Identify which cell holds the provided text, then report its (x, y) central coordinate. 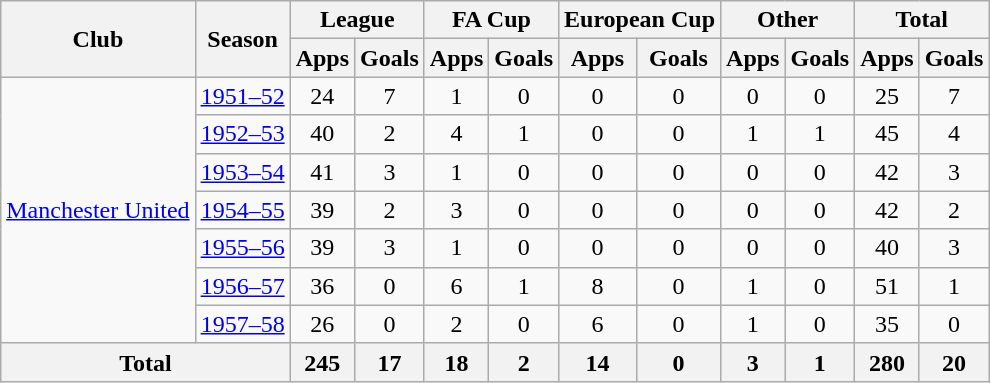
1957–58 (242, 324)
1955–56 (242, 248)
45 (887, 134)
Club (98, 39)
European Cup (640, 20)
280 (887, 362)
51 (887, 286)
1954–55 (242, 210)
Manchester United (98, 210)
8 (598, 286)
41 (322, 172)
14 (598, 362)
36 (322, 286)
245 (322, 362)
1953–54 (242, 172)
25 (887, 96)
24 (322, 96)
Other (788, 20)
20 (954, 362)
1951–52 (242, 96)
35 (887, 324)
1952–53 (242, 134)
Season (242, 39)
FA Cup (491, 20)
1956–57 (242, 286)
League (357, 20)
17 (390, 362)
26 (322, 324)
18 (456, 362)
